For the text-containing cell, return its midpoint in [X, Y] coordinate format. 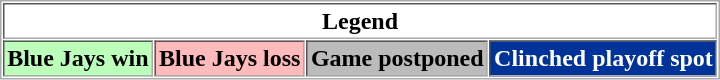
Blue Jays win [78, 58]
Game postponed [397, 58]
Legend [360, 21]
Blue Jays loss [230, 58]
Clinched playoff spot [604, 58]
